For the text-containing cell, return its midpoint in [x, y] coordinate format. 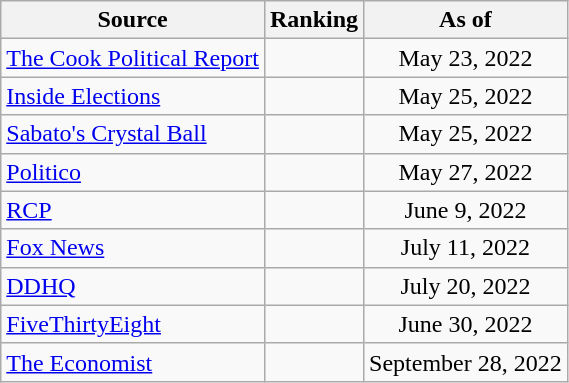
Politico [133, 172]
July 11, 2022 [466, 248]
September 28, 2022 [466, 362]
May 23, 2022 [466, 58]
FiveThirtyEight [133, 324]
Inside Elections [133, 96]
The Cook Political Report [133, 58]
RCP [133, 210]
Ranking [314, 20]
Source [133, 20]
June 30, 2022 [466, 324]
July 20, 2022 [466, 286]
June 9, 2022 [466, 210]
Sabato's Crystal Ball [133, 134]
The Economist [133, 362]
May 27, 2022 [466, 172]
Fox News [133, 248]
DDHQ [133, 286]
As of [466, 20]
